Return the [x, y] coordinate for the center point of the cell that contains the specified text.  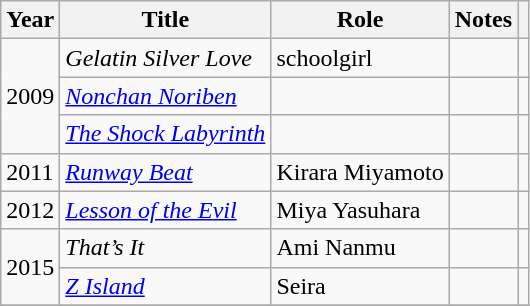
Runway Beat [166, 172]
Role [360, 20]
Notes [483, 20]
Z Island [166, 286]
Kirara Miyamoto [360, 172]
2011 [30, 172]
2015 [30, 267]
Gelatin Silver Love [166, 58]
Lesson of the Evil [166, 210]
2009 [30, 96]
Title [166, 20]
schoolgirl [360, 58]
Ami Nanmu [360, 248]
2012 [30, 210]
Year [30, 20]
Seira [360, 286]
The Shock Labyrinth [166, 134]
That’s It [166, 248]
Nonchan Noriben [166, 96]
Miya Yasuhara [360, 210]
